Identify which cell holds the provided text, then report its (x, y) central coordinate. 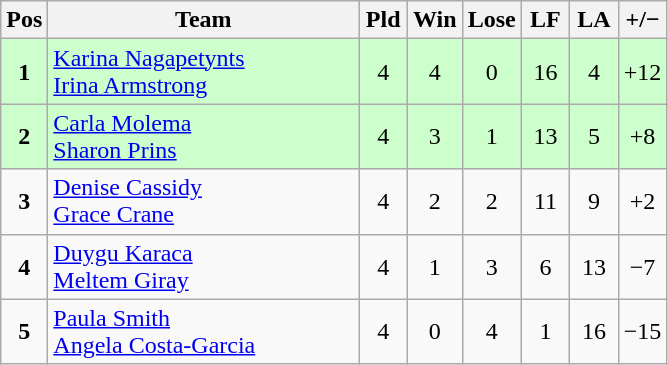
9 (594, 202)
LF (546, 20)
Denise Cassidy Grace Crane (204, 202)
Carla Molema Sharon Prins (204, 136)
Lose (492, 20)
Pos (24, 20)
+12 (642, 72)
Pld (384, 20)
Karina Nagapetynts Irina Armstrong (204, 72)
+2 (642, 202)
Team (204, 20)
LA (594, 20)
Win (434, 20)
+/− (642, 20)
Paula Smith Angela Costa-Garcia (204, 332)
11 (546, 202)
6 (546, 266)
−15 (642, 332)
Duygu Karaca Meltem Giray (204, 266)
+8 (642, 136)
−7 (642, 266)
